Search for the cell housing the specified text and yield its [X, Y] center coordinate. 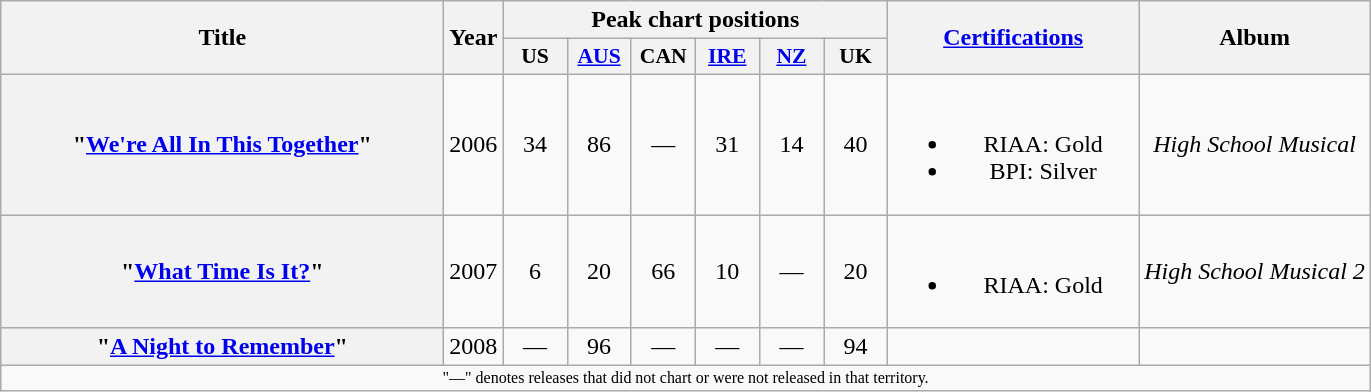
2006 [474, 144]
Title [222, 38]
RIAA: GoldBPI: Silver [1014, 144]
14 [791, 144]
96 [599, 347]
High School Musical [1255, 144]
10 [727, 270]
6 [535, 270]
US [535, 57]
"A Night to Remember" [222, 347]
"What Time Is It?" [222, 270]
86 [599, 144]
Album [1255, 38]
Certifications [1014, 38]
"—" denotes releases that did not chart or were not released in that territory. [686, 378]
Peak chart positions [696, 20]
RIAA: Gold [1014, 270]
IRE [727, 57]
2008 [474, 347]
Year [474, 38]
AUS [599, 57]
40 [856, 144]
94 [856, 347]
UK [856, 57]
2007 [474, 270]
NZ [791, 57]
66 [663, 270]
CAN [663, 57]
31 [727, 144]
High School Musical 2 [1255, 270]
34 [535, 144]
"We're All In This Together" [222, 144]
